Search for the cell housing the specified text and yield its (X, Y) center coordinate. 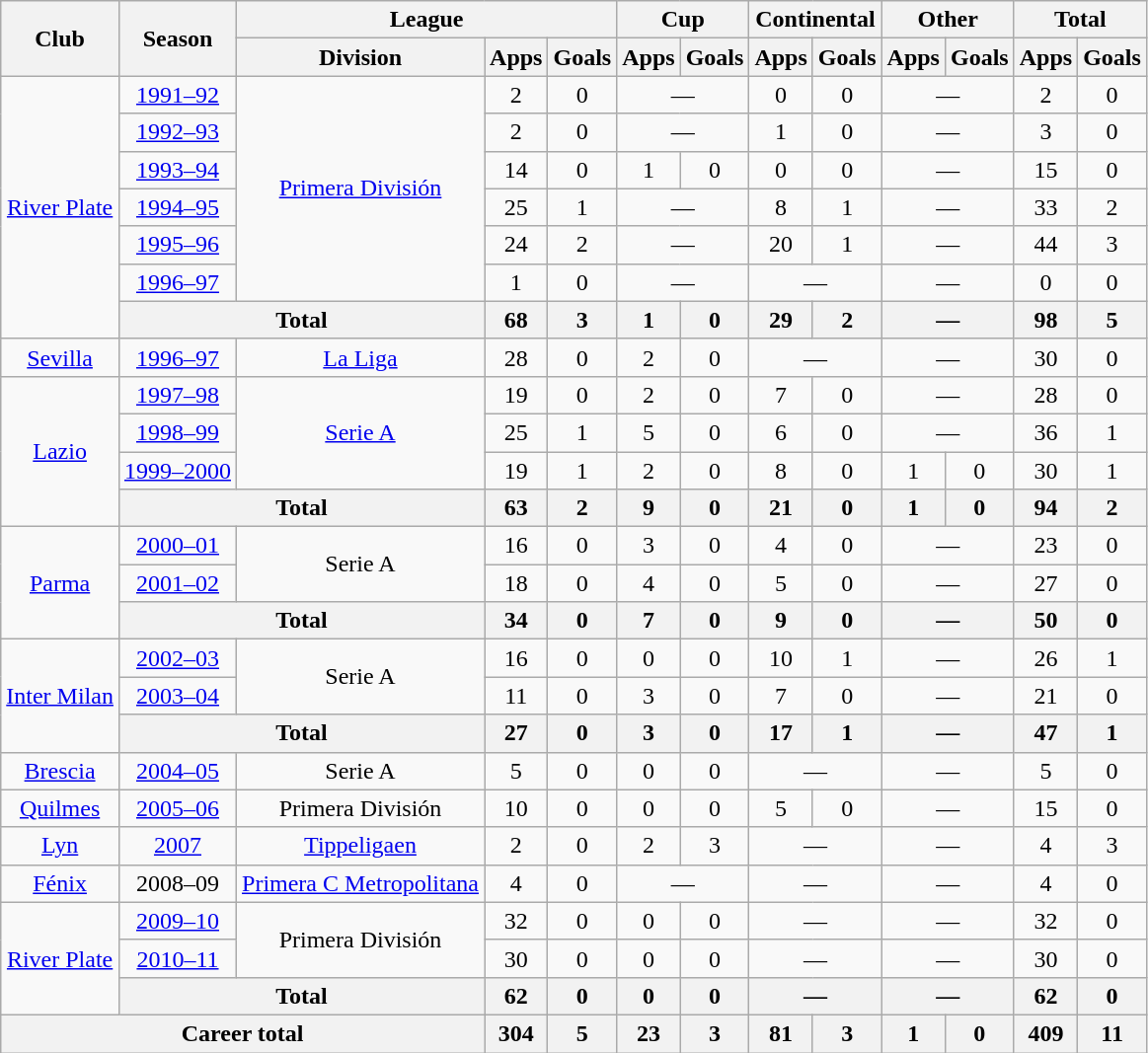
63 (516, 508)
2004–05 (178, 771)
1994–95 (178, 207)
Sevilla (60, 357)
Fénix (60, 883)
2010–11 (178, 958)
Other (948, 20)
Parma (60, 583)
36 (1045, 432)
Career total (243, 1033)
2009–10 (178, 921)
47 (1045, 733)
1995–96 (178, 245)
18 (516, 583)
2001–02 (178, 583)
1993–94 (178, 170)
94 (1045, 508)
Lazio (60, 451)
Continental (815, 20)
68 (516, 320)
409 (1045, 1033)
29 (781, 320)
League (426, 20)
1992–93 (178, 132)
304 (516, 1033)
Quilmes (60, 808)
Division (361, 57)
34 (516, 621)
6 (781, 432)
1998–99 (178, 432)
1999–2000 (178, 471)
44 (1045, 245)
2007 (178, 846)
17 (781, 733)
Tippeligaen (361, 846)
Primera C Metropolitana (361, 883)
24 (516, 245)
Inter Milan (60, 696)
14 (516, 170)
Lyn (60, 846)
50 (1045, 621)
1991–92 (178, 95)
2008–09 (178, 883)
98 (1045, 320)
Club (60, 38)
Season (178, 38)
2000–01 (178, 546)
Cup (683, 20)
26 (1045, 658)
33 (1045, 207)
2005–06 (178, 808)
1997–98 (178, 395)
20 (781, 245)
81 (781, 1033)
2003–04 (178, 696)
2002–03 (178, 658)
Brescia (60, 771)
La Liga (361, 357)
